Return the [x, y] coordinate for the center point of the cell that contains the specified text.  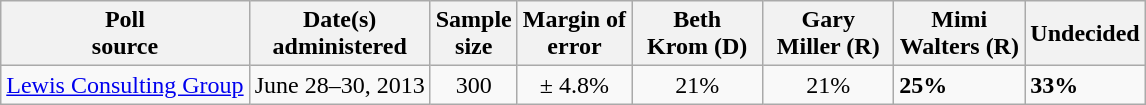
33% [1085, 85]
Undecided [1085, 34]
GaryMiller (R) [828, 34]
Date(s)administered [340, 34]
Samplesize [474, 34]
± 4.8% [574, 85]
June 28–30, 2013 [340, 85]
Margin oferror [574, 34]
MimiWalters (R) [960, 34]
Pollsource [125, 34]
25% [960, 85]
300 [474, 85]
BethKrom (D) [698, 34]
Lewis Consulting Group [125, 85]
